Provide the [X, Y] coordinate of the cell's center where the given text is located.  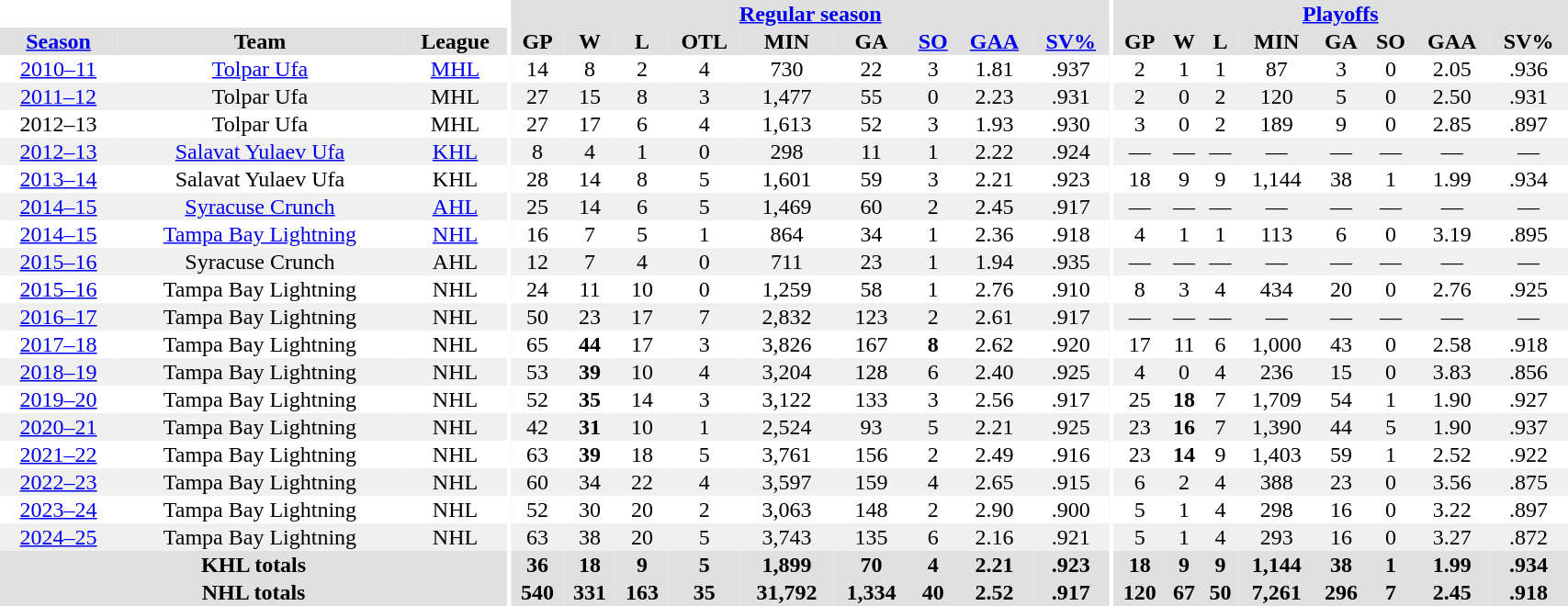
42 [538, 427]
3.19 [1452, 234]
2.61 [994, 317]
730 [786, 69]
54 [1341, 399]
2,524 [786, 427]
87 [1277, 69]
.856 [1529, 372]
3,597 [786, 482]
3.83 [1452, 372]
2.36 [994, 234]
2.40 [994, 372]
31 [590, 427]
1,390 [1277, 427]
3,743 [786, 537]
1,613 [786, 124]
3.56 [1452, 482]
2.58 [1452, 344]
128 [871, 372]
148 [871, 510]
135 [871, 537]
2.56 [994, 399]
3,204 [786, 372]
.915 [1071, 482]
67 [1183, 592]
296 [1341, 592]
40 [933, 592]
.872 [1529, 537]
58 [871, 289]
3,122 [786, 399]
.936 [1529, 69]
OTL [705, 41]
.921 [1071, 537]
2.22 [994, 151]
3,761 [786, 454]
293 [1277, 537]
2024–25 [59, 537]
.935 [1071, 262]
2023–24 [59, 510]
2021–22 [59, 454]
7,261 [1277, 592]
43 [1341, 344]
434 [1277, 289]
1,403 [1277, 454]
113 [1277, 234]
189 [1277, 124]
864 [786, 234]
24 [538, 289]
2.65 [994, 482]
2.90 [994, 510]
12 [538, 262]
133 [871, 399]
.922 [1529, 454]
70 [871, 565]
.910 [1071, 289]
159 [871, 482]
540 [538, 592]
236 [1277, 372]
2017–18 [59, 344]
.930 [1071, 124]
1,709 [1277, 399]
Playoffs [1340, 14]
28 [538, 179]
2.16 [994, 537]
2018–19 [59, 372]
1,469 [786, 207]
53 [538, 372]
Team [260, 41]
2010–11 [59, 69]
.895 [1529, 234]
3,826 [786, 344]
1.81 [994, 69]
31,792 [786, 592]
36 [538, 565]
2.05 [1452, 69]
3.22 [1452, 510]
KHL totals [254, 565]
1,899 [786, 565]
163 [643, 592]
.927 [1529, 399]
2022–23 [59, 482]
1,000 [1277, 344]
711 [786, 262]
2.49 [994, 454]
2016–17 [59, 317]
.875 [1529, 482]
123 [871, 317]
.900 [1071, 510]
156 [871, 454]
1.94 [994, 262]
93 [871, 427]
2.23 [994, 96]
2,832 [786, 317]
Season [59, 41]
1.93 [994, 124]
331 [590, 592]
2.85 [1452, 124]
2013–14 [59, 179]
2011–12 [59, 96]
2.50 [1452, 96]
65 [538, 344]
30 [590, 510]
2019–20 [59, 399]
1,334 [871, 592]
NHL totals [254, 592]
Regular season [810, 14]
1,477 [786, 96]
2020–21 [59, 427]
League [456, 41]
.916 [1071, 454]
55 [871, 96]
3,063 [786, 510]
.920 [1071, 344]
1,601 [786, 179]
167 [871, 344]
1,259 [786, 289]
3.27 [1452, 537]
.924 [1071, 151]
2.62 [994, 344]
388 [1277, 482]
